Find where the given text appears and provide that cell's center as (X, Y) coordinate. 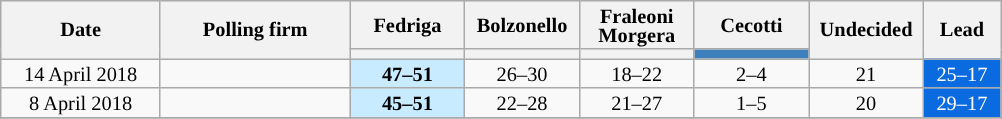
Polling firm (255, 29)
Date (81, 29)
20 (866, 102)
29–17 (962, 102)
Lead (962, 29)
Fedriga (408, 24)
25–17 (962, 74)
8 April 2018 (81, 102)
1–5 (752, 102)
18–22 (636, 74)
47–51 (408, 74)
Undecided (866, 29)
Bolzonello (522, 24)
45–51 (408, 102)
21–27 (636, 102)
2–4 (752, 74)
22–28 (522, 102)
26–30 (522, 74)
Cecotti (752, 24)
14 April 2018 (81, 74)
Fraleoni Morgera (636, 24)
21 (866, 74)
